Scan for the cell matching the given text and deliver its (X, Y) coordinate at center. 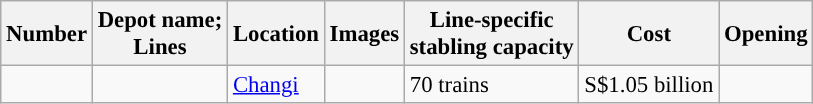
Images (364, 34)
Number (47, 34)
70 trains (492, 85)
Location (276, 34)
Depot name;Lines (160, 34)
Line-specificstabling capacity (492, 34)
Cost (649, 34)
Changi (276, 85)
Opening (766, 34)
S$1.05 billion (649, 85)
